Return the (X, Y) coordinate for the center point of the cell that contains the specified text.  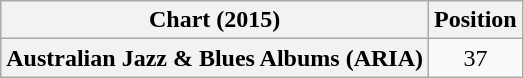
37 (476, 58)
Australian Jazz & Blues Albums (ARIA) (215, 58)
Chart (2015) (215, 20)
Position (476, 20)
